Output the (x, y) coordinate of the center of the cell containing the given text.  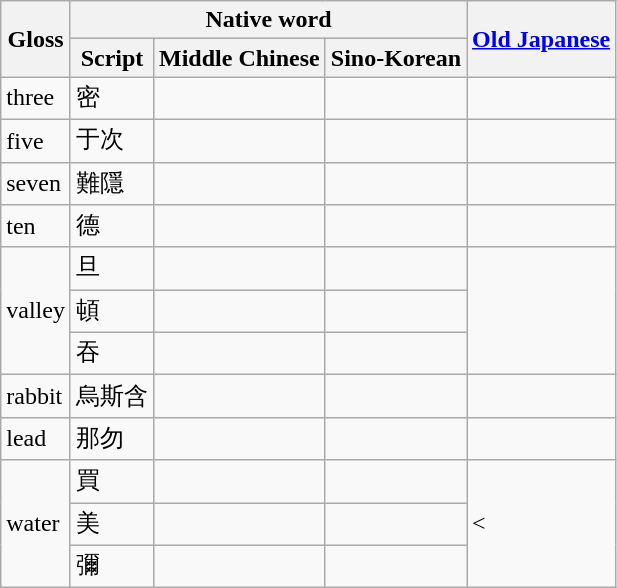
于次 (112, 140)
three (36, 98)
Gloss (36, 39)
吞 (112, 354)
買 (112, 482)
Sino-Korean (396, 58)
Native word (268, 20)
烏斯含 (112, 396)
頓 (112, 312)
rabbit (36, 396)
lead (36, 438)
water (36, 524)
德 (112, 226)
< (542, 524)
ten (36, 226)
valley (36, 311)
密 (112, 98)
彌 (112, 566)
美 (112, 524)
旦 (112, 268)
Script (112, 58)
seven (36, 184)
five (36, 140)
Middle Chinese (240, 58)
Old Japanese (542, 39)
難隱 (112, 184)
那勿 (112, 438)
